For the text-containing cell, return its midpoint in [x, y] coordinate format. 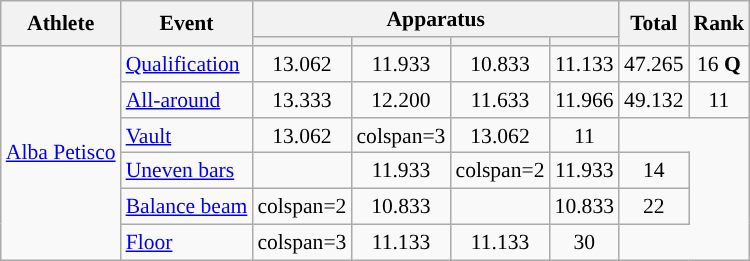
22 [654, 207]
Floor [187, 243]
13.333 [302, 100]
Alba Petisco [61, 153]
11.966 [584, 100]
All-around [187, 100]
30 [584, 243]
47.265 [654, 64]
Qualification [187, 64]
Athlete [61, 24]
Balance beam [187, 207]
Vault [187, 136]
12.200 [400, 100]
Apparatus [436, 19]
Rank [720, 24]
11.633 [500, 100]
49.132 [654, 100]
14 [654, 171]
Total [654, 24]
Uneven bars [187, 171]
Event [187, 24]
16 Q [720, 64]
